Return (X, Y) of the center of cell containing provided text 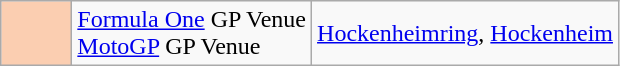
Formula One GP VenueMotoGP GP Venue (192, 34)
Hockenheimring, Hockenheim (466, 34)
